Return (X, Y) of the center of cell containing provided text 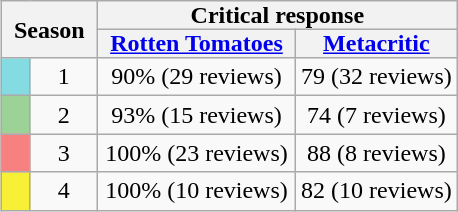
4 (64, 191)
1 (64, 77)
Metacritic (377, 43)
3 (64, 153)
2 (64, 115)
93% (15 reviews) (196, 115)
74 (7 reviews) (377, 115)
79 (32 reviews) (377, 77)
Rotten Tomatoes (196, 43)
88 (8 reviews) (377, 153)
82 (10 reviews) (377, 191)
100% (23 reviews) (196, 153)
90% (29 reviews) (196, 77)
100% (10 reviews) (196, 191)
Season (49, 30)
Critical response (277, 15)
